For the text-containing cell, return its midpoint in [X, Y] coordinate format. 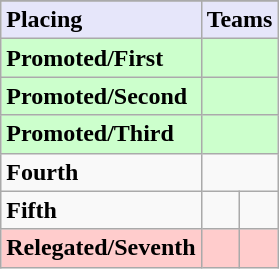
Relegated/Seventh [101, 248]
Teams [240, 20]
Fifth [101, 210]
Fourth [101, 172]
Placing [101, 20]
Promoted/Third [101, 134]
Promoted/Second [101, 96]
Promoted/First [101, 58]
